Return the (x, y) coordinate for the center point of the cell that contains the specified text.  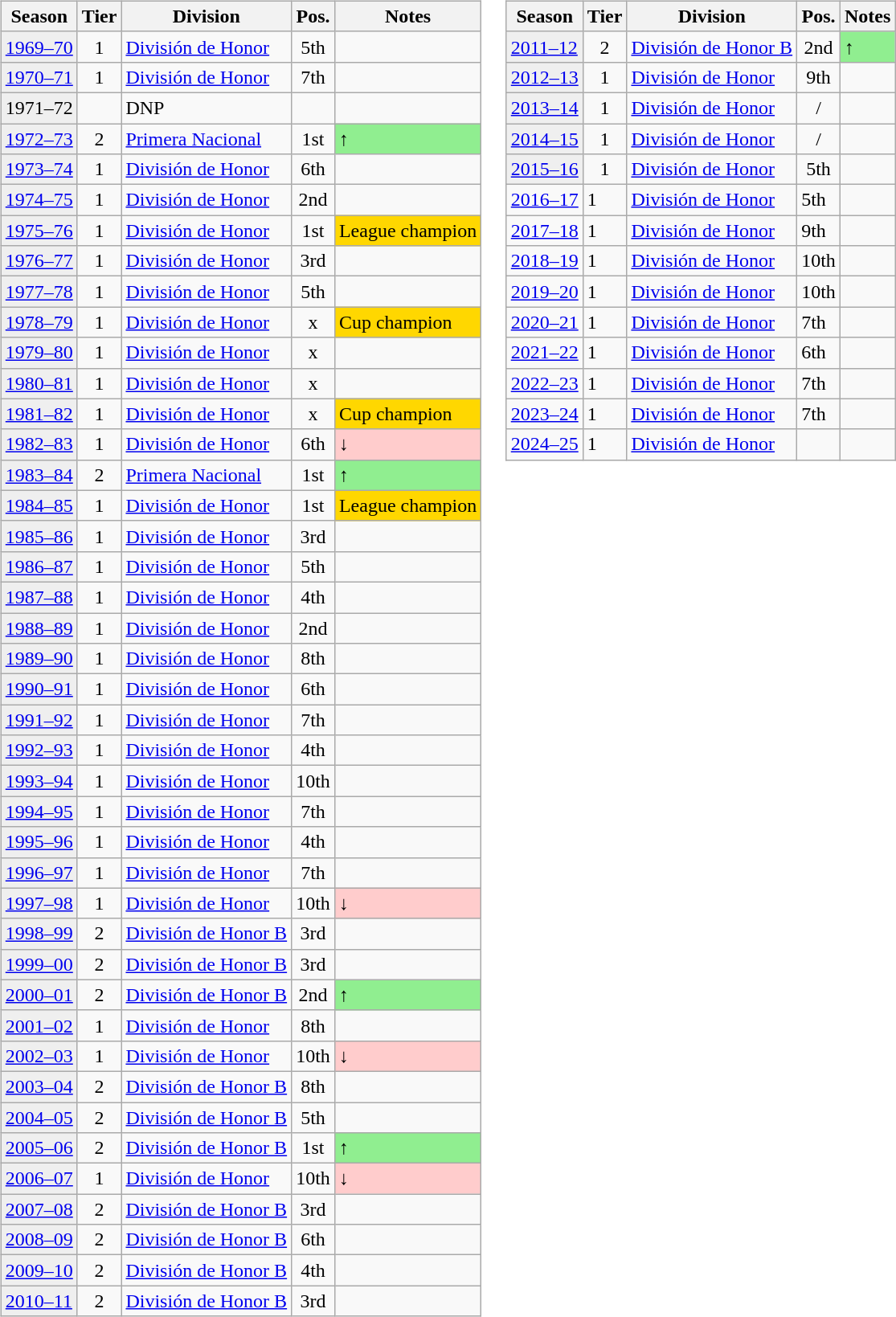
1978–79 (39, 322)
1993–94 (39, 781)
2018–19 (545, 261)
2004–05 (39, 1118)
1996–97 (39, 873)
2006–07 (39, 1179)
1974–75 (39, 200)
2002–03 (39, 1056)
2008–09 (39, 1240)
1986–87 (39, 566)
1976–77 (39, 261)
2017–18 (545, 231)
1997–98 (39, 903)
2014–15 (545, 139)
1979–80 (39, 353)
2023–24 (545, 414)
1983–84 (39, 475)
2005–06 (39, 1148)
1970–71 (39, 77)
1984–85 (39, 505)
1987–88 (39, 597)
1977–78 (39, 292)
2012–13 (545, 77)
2015–16 (545, 170)
2021–22 (545, 353)
1992–93 (39, 751)
DNP (207, 108)
2019–20 (545, 292)
1998–99 (39, 934)
2003–04 (39, 1086)
2022–23 (545, 383)
1999–00 (39, 964)
2016–17 (545, 200)
1972–73 (39, 139)
2009–10 (39, 1270)
1980–81 (39, 383)
1985–86 (39, 536)
1982–83 (39, 444)
2011–12 (545, 47)
2013–14 (545, 108)
2020–21 (545, 322)
2001–02 (39, 1025)
1971–72 (39, 108)
1989–90 (39, 659)
2010–11 (39, 1301)
2007–08 (39, 1209)
1981–82 (39, 414)
2000–01 (39, 995)
1969–70 (39, 47)
1994–95 (39, 812)
1973–74 (39, 170)
2024–25 (545, 444)
1990–91 (39, 689)
1988–89 (39, 628)
1991–92 (39, 720)
1995–96 (39, 842)
1975–76 (39, 231)
